Search for the cell housing the specified text and yield its (X, Y) center coordinate. 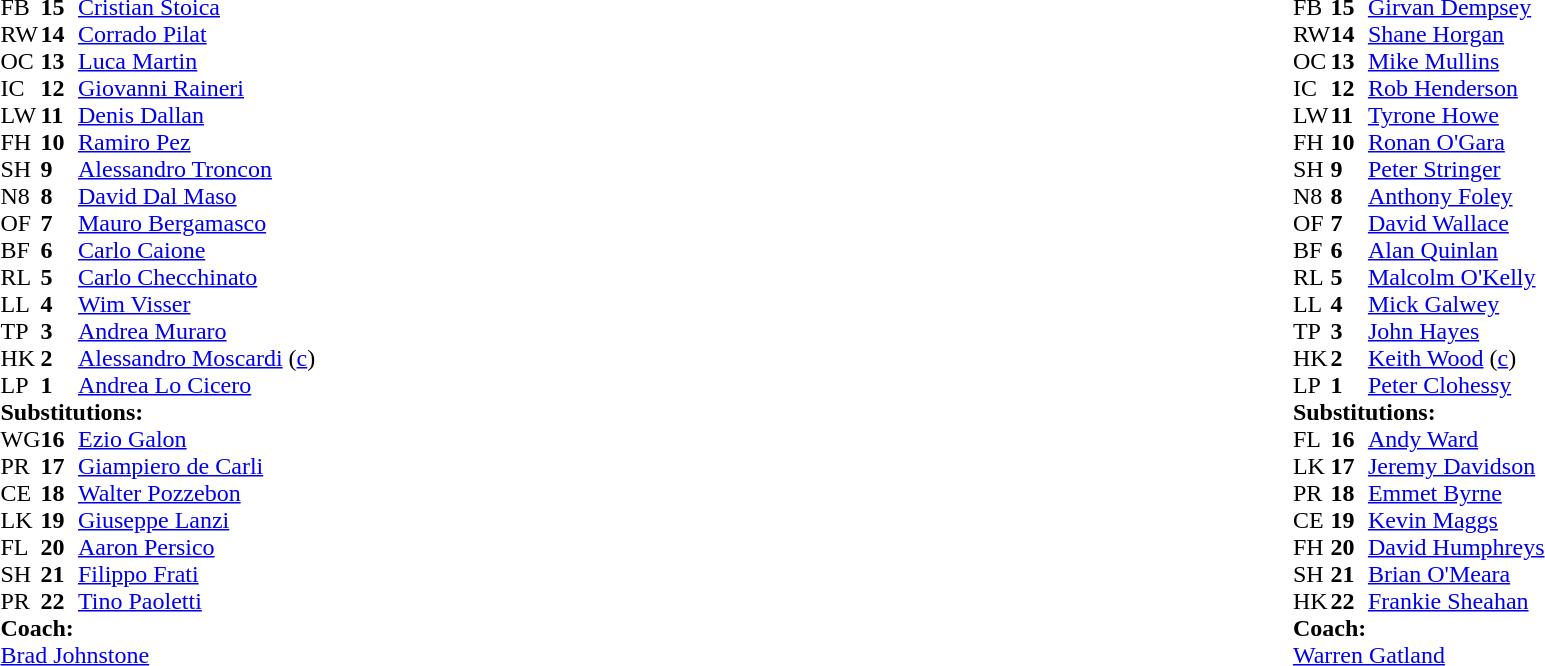
Ramiro Pez (196, 142)
Anthony Foley (1456, 196)
Mike Mullins (1456, 62)
David Humphreys (1456, 548)
Tyrone Howe (1456, 116)
Giampiero de Carli (196, 466)
Rob Henderson (1456, 88)
Ronan O'Gara (1456, 142)
Malcolm O'Kelly (1456, 278)
Jeremy Davidson (1456, 466)
Mick Galwey (1456, 304)
WG (20, 440)
Keith Wood (c) (1456, 358)
Frankie Sheahan (1456, 602)
Peter Clohessy (1456, 386)
David Wallace (1456, 224)
Giuseppe Lanzi (196, 520)
Peter Stringer (1456, 170)
Andy Ward (1456, 440)
Alan Quinlan (1456, 250)
Corrado Pilat (196, 34)
Brian O'Meara (1456, 574)
Denis Dallan (196, 116)
Shane Horgan (1456, 34)
Tino Paoletti (196, 602)
Mauro Bergamasco (196, 224)
Andrea Lo Cicero (196, 386)
Alessandro Troncon (196, 170)
Aaron Persico (196, 548)
Ezio Galon (196, 440)
Walter Pozzebon (196, 494)
Carlo Caione (196, 250)
Giovanni Raineri (196, 88)
Kevin Maggs (1456, 520)
Luca Martin (196, 62)
Carlo Checchinato (196, 278)
John Hayes (1456, 332)
Filippo Frati (196, 574)
Wim Visser (196, 304)
Alessandro Moscardi (c) (196, 358)
Andrea Muraro (196, 332)
David Dal Maso (196, 196)
Emmet Byrne (1456, 494)
